Locate the cell with the specified text and output its [X, Y] center coordinate. 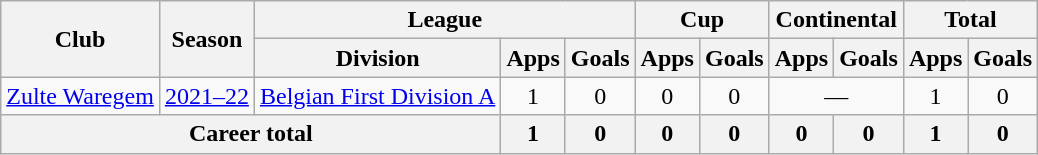
2021–22 [206, 96]
Belgian First Division A [377, 96]
Division [377, 58]
Club [80, 39]
Season [206, 39]
League [444, 20]
Continental [836, 20]
Zulte Waregem [80, 96]
Total [970, 20]
Cup [702, 20]
Career total [251, 134]
— [836, 96]
